Return (X, Y) of the center of cell containing provided text 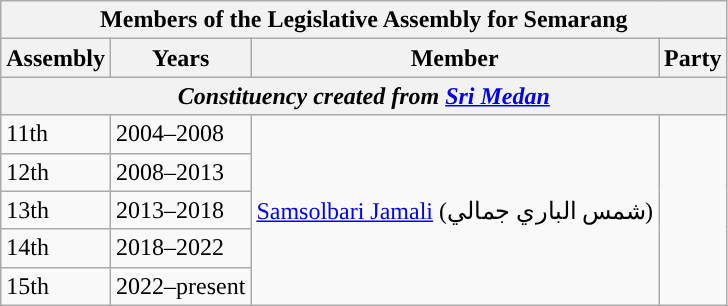
2022–present (180, 286)
2013–2018 (180, 210)
14th (56, 248)
Assembly (56, 58)
11th (56, 134)
Samsolbari Jamali (شمس الباري جمالي) (455, 210)
12th (56, 172)
2018–2022 (180, 248)
2008–2013 (180, 172)
Years (180, 58)
Members of the Legislative Assembly for Semarang (364, 20)
Constituency created from Sri Medan (364, 96)
Member (455, 58)
Party (693, 58)
13th (56, 210)
2004–2008 (180, 134)
15th (56, 286)
